Pinpoint the cell where the given text exists, returning its [x, y] midpoint coordinate. 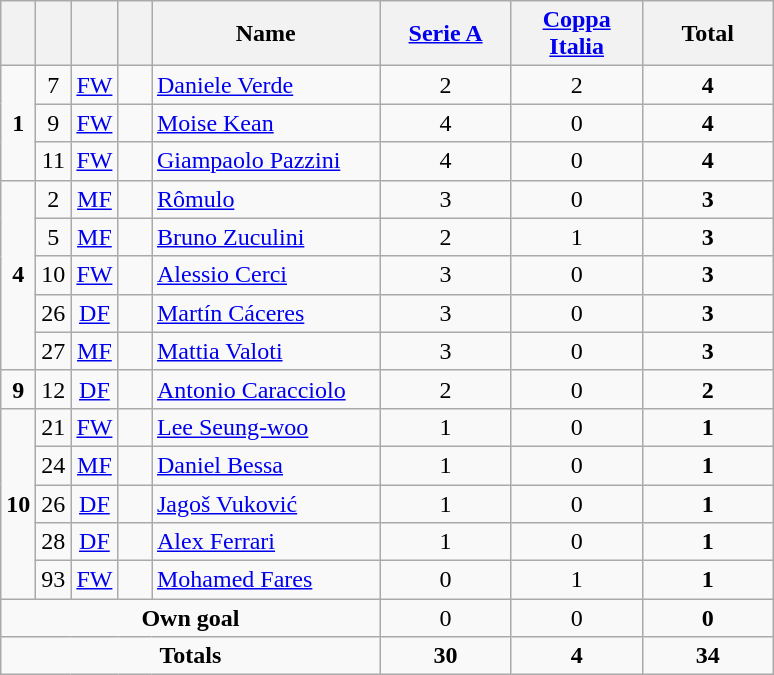
Moise Kean [266, 123]
Bruno Zuculini [266, 237]
5 [54, 237]
Jagoš Vuković [266, 503]
Mohamed Fares [266, 580]
Daniel Bessa [266, 465]
Rômulo [266, 199]
Total [708, 34]
7 [54, 85]
Serie A [446, 34]
Giampaolo Pazzini [266, 161]
Totals [190, 656]
Alex Ferrari [266, 542]
11 [54, 161]
Own goal [190, 618]
12 [54, 389]
34 [708, 656]
24 [54, 465]
93 [54, 580]
Coppa Italia [576, 34]
Alessio Cerci [266, 275]
28 [54, 542]
30 [446, 656]
Lee Seung-woo [266, 427]
Name [266, 34]
Martín Cáceres [266, 313]
Mattia Valoti [266, 351]
Antonio Caracciolo [266, 389]
27 [54, 351]
Daniele Verde [266, 85]
21 [54, 427]
